Locate the cell with the specified text and output its [x, y] center coordinate. 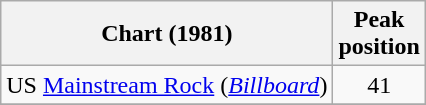
41 [379, 85]
Chart (1981) [167, 34]
US Mainstream Rock (Billboard) [167, 85]
Peakposition [379, 34]
